Scan for the cell matching the given text and deliver its [X, Y] coordinate at center. 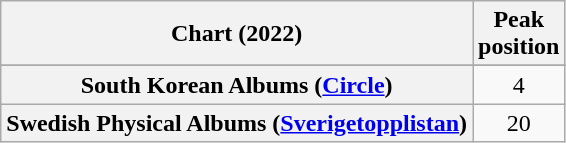
20 [519, 123]
4 [519, 85]
South Korean Albums (Circle) [237, 85]
Swedish Physical Albums (Sverigetopplistan) [237, 123]
Peakposition [519, 34]
Chart (2022) [237, 34]
